For the text-containing cell, return its midpoint in [X, Y] coordinate format. 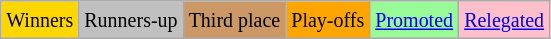
Winners [40, 20]
Promoted [414, 20]
Third place [234, 20]
Runners-up [131, 20]
Play-offs [328, 20]
Relegated [504, 20]
